Pinpoint the cell where the given text exists, returning its (x, y) midpoint coordinate. 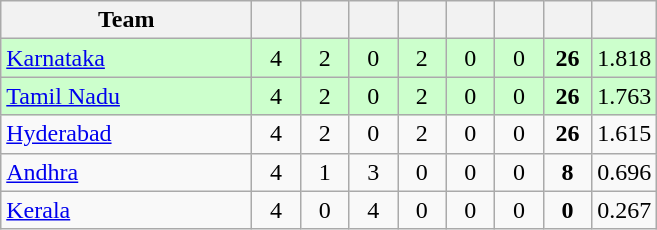
0.267 (624, 210)
Andhra (126, 172)
1.763 (624, 96)
Kerala (126, 210)
Team (126, 20)
0.696 (624, 172)
3 (374, 172)
Karnataka (126, 58)
1.615 (624, 134)
8 (568, 172)
1.818 (624, 58)
Hyderabad (126, 134)
1 (324, 172)
Tamil Nadu (126, 96)
